Locate the cell with the specified text and output its (X, Y) center coordinate. 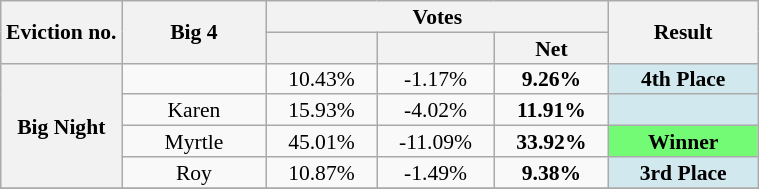
10.43% (322, 78)
Myrtle (194, 142)
Result (684, 32)
Winner (684, 142)
Big Night (62, 125)
Roy (194, 172)
3rd Place (684, 172)
15.93% (322, 110)
Eviction no. (62, 32)
Big 4 (194, 32)
-11.09% (436, 142)
-1.49% (436, 172)
10.87% (322, 172)
Karen (194, 110)
4th Place (684, 78)
-4.02% (436, 110)
9.26% (552, 78)
Net (552, 48)
9.38% (552, 172)
Votes (438, 16)
-1.17% (436, 78)
45.01% (322, 142)
33.92% (552, 142)
11.91% (552, 110)
